Locate the cell with the specified text and output its (x, y) center coordinate. 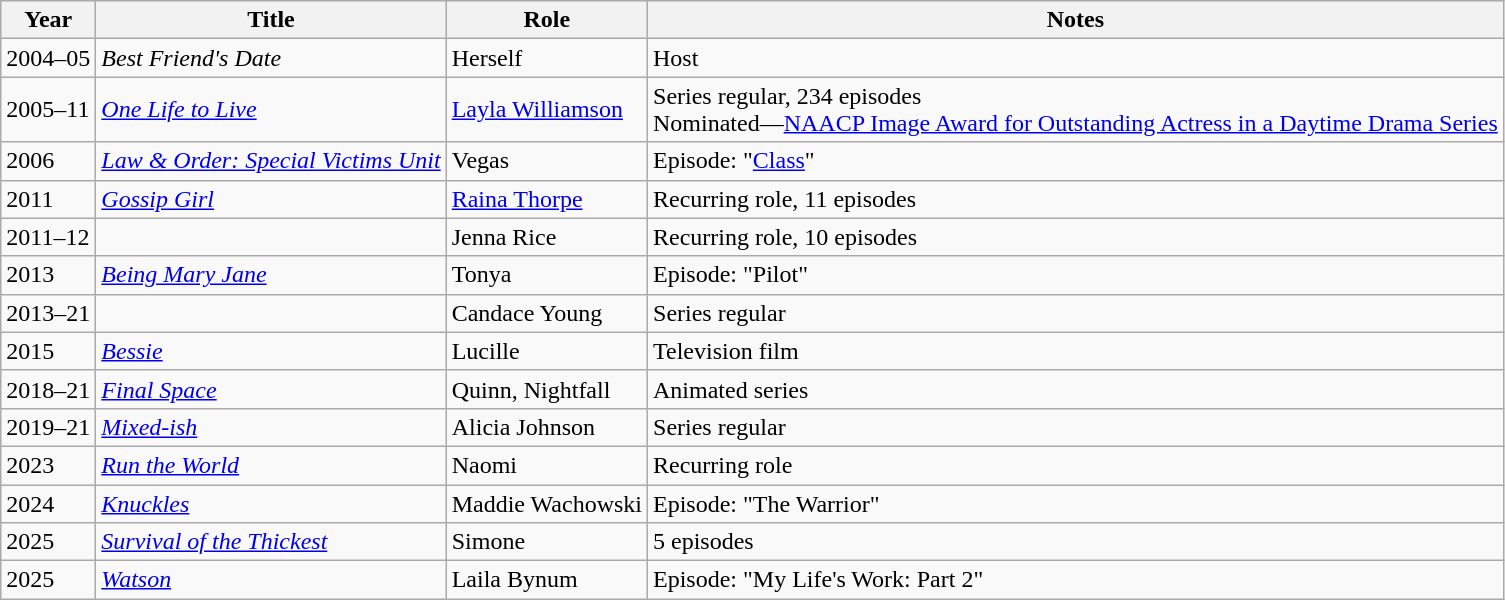
Survival of the Thickest (271, 542)
2011–12 (48, 237)
2015 (48, 351)
Bessie (271, 351)
Simone (546, 542)
Candace Young (546, 313)
Recurring role, 10 episodes (1076, 237)
Mixed-ish (271, 427)
Naomi (546, 465)
Knuckles (271, 503)
2004–05 (48, 58)
Notes (1076, 20)
Series regular, 234 episodesNominated—NAACP Image Award for Outstanding Actress in a Daytime Drama Series (1076, 110)
Title (271, 20)
Animated series (1076, 389)
Episode: "The Warrior" (1076, 503)
Laila Bynum (546, 580)
Run the World (271, 465)
Television film (1076, 351)
2018–21 (48, 389)
Host (1076, 58)
5 episodes (1076, 542)
2006 (48, 161)
Final Space (271, 389)
Lucille (546, 351)
Role (546, 20)
Episode: "My Life's Work: Part 2" (1076, 580)
2005–11 (48, 110)
2013 (48, 275)
Alicia Johnson (546, 427)
Recurring role, 11 episodes (1076, 199)
Layla Williamson (546, 110)
Vegas (546, 161)
Year (48, 20)
Herself (546, 58)
Recurring role (1076, 465)
Jenna Rice (546, 237)
Raina Thorpe (546, 199)
2023 (48, 465)
Episode: "Pilot" (1076, 275)
Episode: "Class" (1076, 161)
Law & Order: Special Victims Unit (271, 161)
Gossip Girl (271, 199)
2011 (48, 199)
2013–21 (48, 313)
Watson (271, 580)
Being Mary Jane (271, 275)
One Life to Live (271, 110)
Tonya (546, 275)
Maddie Wachowski (546, 503)
2024 (48, 503)
Quinn, Nightfall (546, 389)
Best Friend's Date (271, 58)
2019–21 (48, 427)
